Locate the cell with the specified text and output its (x, y) center coordinate. 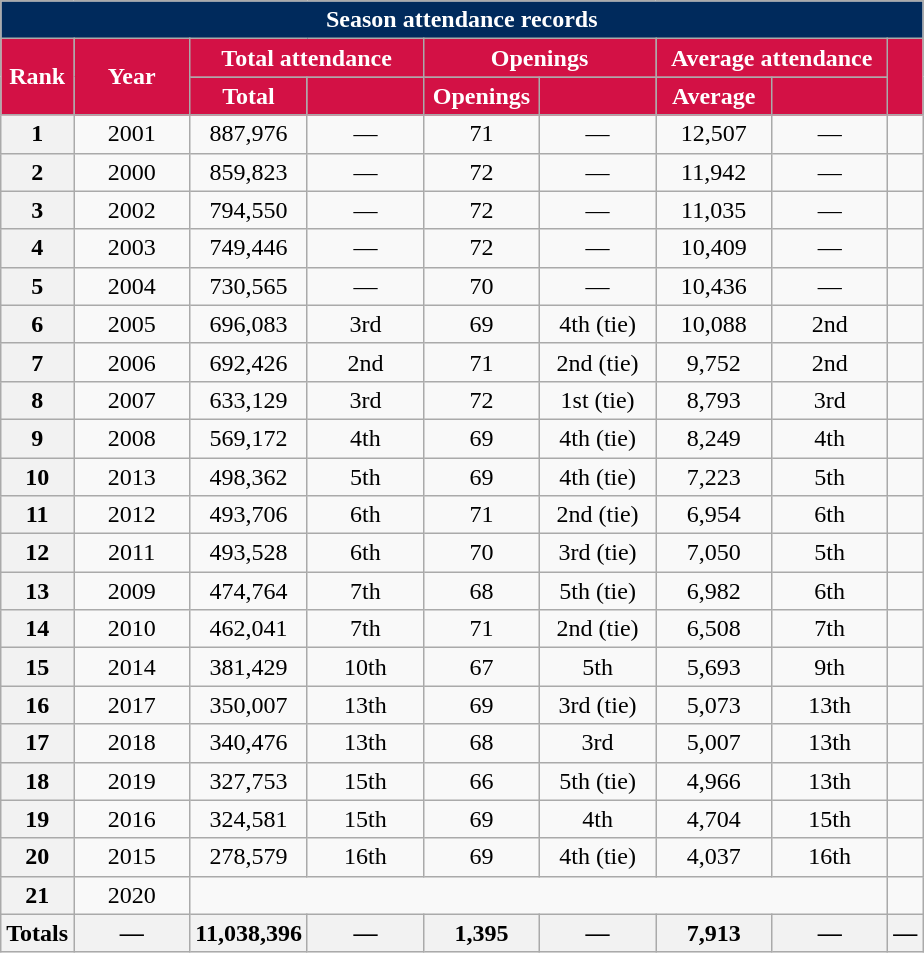
4,037 (714, 857)
2007 (132, 400)
9th (830, 667)
11,038,396 (249, 933)
Season attendance records (462, 20)
324,581 (249, 819)
Rank (38, 77)
2003 (132, 248)
2 (38, 172)
4,966 (714, 781)
859,823 (249, 172)
633,129 (249, 400)
9,752 (714, 362)
7 (38, 362)
4,704 (714, 819)
12,507 (714, 134)
5,693 (714, 667)
462,041 (249, 629)
12 (38, 553)
11,942 (714, 172)
16 (38, 705)
474,764 (249, 591)
2011 (132, 553)
278,579 (249, 857)
2012 (132, 515)
20 (38, 857)
2009 (132, 591)
2010 (132, 629)
5,073 (714, 705)
1st (tie) (598, 400)
21 (38, 895)
2002 (132, 210)
350,007 (249, 705)
2013 (132, 477)
9 (38, 438)
Average (714, 96)
2005 (132, 324)
6 (38, 324)
2008 (132, 438)
2000 (132, 172)
1,395 (481, 933)
Average attendance (772, 58)
1 (38, 134)
794,550 (249, 210)
2016 (132, 819)
327,753 (249, 781)
381,429 (249, 667)
569,172 (249, 438)
7,050 (714, 553)
2001 (132, 134)
2015 (132, 857)
730,565 (249, 286)
498,362 (249, 477)
Year (132, 77)
2018 (132, 743)
14 (38, 629)
2020 (132, 895)
Total attendance (307, 58)
66 (481, 781)
8,793 (714, 400)
67 (481, 667)
2017 (132, 705)
7,223 (714, 477)
10th (365, 667)
19 (38, 819)
10 (38, 477)
2006 (132, 362)
7,913 (714, 933)
749,446 (249, 248)
6,508 (714, 629)
18 (38, 781)
2014 (132, 667)
493,528 (249, 553)
692,426 (249, 362)
887,976 (249, 134)
493,706 (249, 515)
3 (38, 210)
6,982 (714, 591)
4 (38, 248)
11,035 (714, 210)
6,954 (714, 515)
8 (38, 400)
696,083 (249, 324)
2004 (132, 286)
10,409 (714, 248)
15 (38, 667)
5,007 (714, 743)
10,088 (714, 324)
11 (38, 515)
17 (38, 743)
Total (249, 96)
Totals (38, 933)
8,249 (714, 438)
10,436 (714, 286)
2019 (132, 781)
5 (38, 286)
340,476 (249, 743)
13 (38, 591)
